Find where the given text appears and provide that cell's center as (x, y) coordinate. 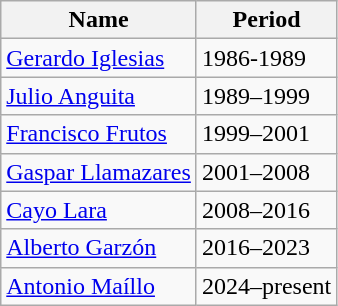
1986-1989 (266, 58)
Gaspar Llamazares (99, 172)
2001–2008 (266, 172)
Period (266, 20)
2024–present (266, 286)
2016–2023 (266, 248)
Gerardo Iglesias (99, 58)
1989–1999 (266, 96)
Julio Anguita (99, 96)
Cayo Lara (99, 210)
Antonio Maíllo (99, 286)
1999–2001 (266, 134)
Francisco Frutos (99, 134)
Name (99, 20)
Alberto Garzón (99, 248)
2008–2016 (266, 210)
